Pinpoint the cell where the given text exists, returning its [x, y] midpoint coordinate. 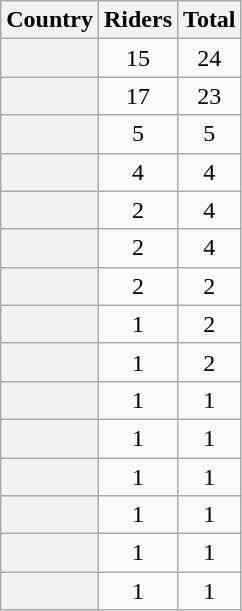
23 [210, 96]
17 [138, 96]
Riders [138, 20]
Total [210, 20]
15 [138, 58]
24 [210, 58]
Country [50, 20]
